Provide the (x, y) coordinate of the cell's center where the given text is located.  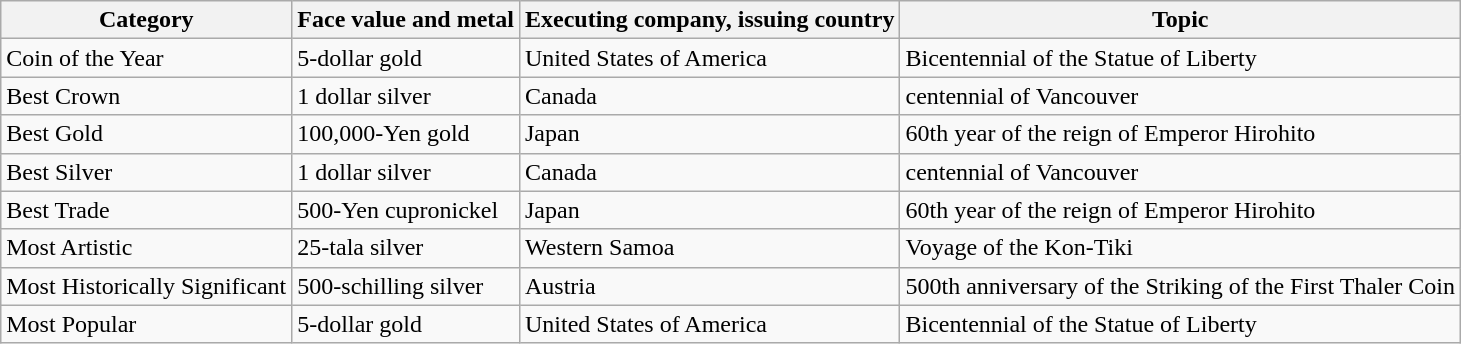
500-schilling silver (406, 286)
Coin of the Year (146, 58)
25-tala silver (406, 248)
Best Gold (146, 134)
Voyage of the Kon-Tiki (1180, 248)
Best Crown (146, 96)
Most Artistic (146, 248)
Western Samoa (709, 248)
Austria (709, 286)
Topic (1180, 20)
Face value and metal (406, 20)
Most Historically Significant (146, 286)
Most Popular (146, 324)
100,000-Yen gold (406, 134)
Category (146, 20)
Best Silver (146, 172)
500-Yen cupronickel (406, 210)
500th anniversary of the Striking of the First Thaler Coin (1180, 286)
Executing company, issuing country (709, 20)
Best Trade (146, 210)
